Provide the (X, Y) coordinate of the cell's center where the given text is located.  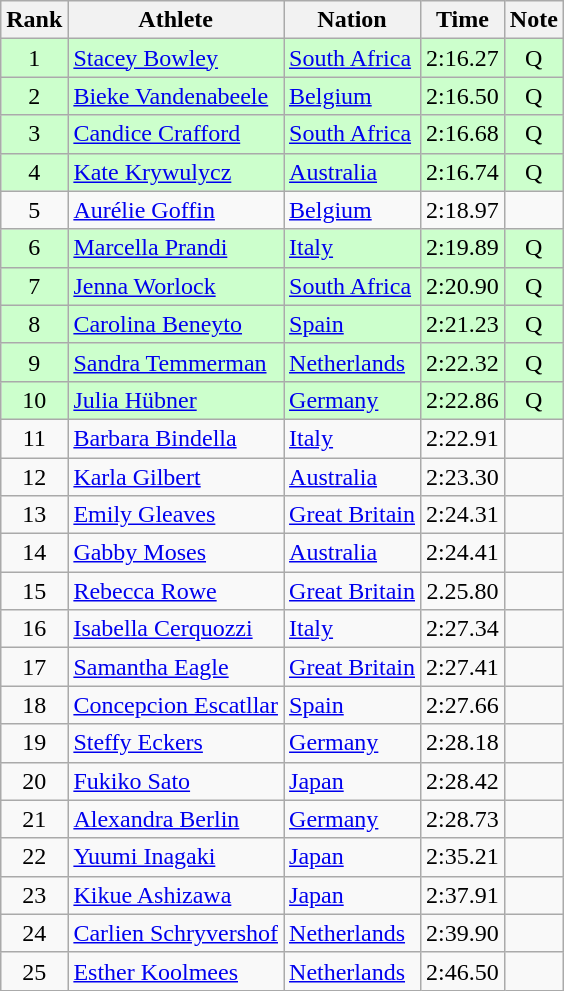
Carlien Schryvershof (176, 933)
Athlete (176, 20)
2:28.73 (463, 819)
Marcella Prandi (176, 248)
Karla Gilbert (176, 477)
Kate Krywulycz (176, 172)
2:23.30 (463, 477)
17 (34, 667)
Rebecca Rowe (176, 591)
2:18.97 (463, 210)
16 (34, 629)
19 (34, 743)
2:16.50 (463, 96)
2:21.23 (463, 324)
Kikue Ashizawa (176, 895)
2:16.68 (463, 134)
18 (34, 705)
15 (34, 591)
Fukiko Sato (176, 781)
2:22.91 (463, 438)
2:20.90 (463, 286)
5 (34, 210)
11 (34, 438)
3 (34, 134)
Stacey Bowley (176, 58)
2:22.86 (463, 400)
Alexandra Berlin (176, 819)
2:37.91 (463, 895)
4 (34, 172)
Yuumi Inagaki (176, 857)
21 (34, 819)
2:19.89 (463, 248)
Julia Hübner (176, 400)
25 (34, 971)
2:24.41 (463, 553)
Gabby Moses (176, 553)
Aurélie Goffin (176, 210)
2.25.80 (463, 591)
7 (34, 286)
Note (534, 20)
Rank (34, 20)
Time (463, 20)
2:28.18 (463, 743)
2:27.41 (463, 667)
2:16.27 (463, 58)
Jenna Worlock (176, 286)
Carolina Beneyto (176, 324)
2 (34, 96)
Candice Crafford (176, 134)
1 (34, 58)
Nation (352, 20)
2:28.42 (463, 781)
8 (34, 324)
Concepcion Escatllar (176, 705)
10 (34, 400)
2:27.34 (463, 629)
24 (34, 933)
Steffy Eckers (176, 743)
Sandra Temmerman (176, 362)
Emily Gleaves (176, 515)
Samantha Eagle (176, 667)
Isabella Cerquozzi (176, 629)
14 (34, 553)
12 (34, 477)
2:22.32 (463, 362)
23 (34, 895)
2:46.50 (463, 971)
2:39.90 (463, 933)
13 (34, 515)
9 (34, 362)
Bieke Vandenabeele (176, 96)
2:27.66 (463, 705)
20 (34, 781)
2:16.74 (463, 172)
Barbara Bindella (176, 438)
22 (34, 857)
2:35.21 (463, 857)
2:24.31 (463, 515)
6 (34, 248)
Esther Koolmees (176, 971)
